Return (x, y) of the center of cell containing provided text 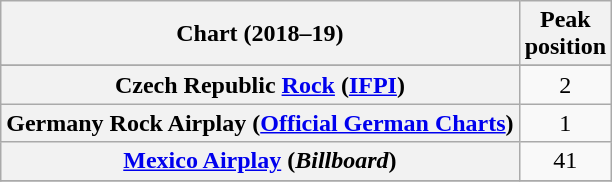
Mexico Airplay (Billboard) (260, 161)
1 (565, 123)
41 (565, 161)
Czech Republic Rock (IFPI) (260, 85)
Chart (2018–19) (260, 34)
Germany Rock Airplay (Official German Charts) (260, 123)
2 (565, 85)
Peak position (565, 34)
